Return the (x, y) coordinate for the center point of the cell that contains the specified text.  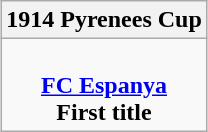
1914 Pyrenees Cup (104, 20)
FC EspanyaFirst title (104, 85)
